Determine the [X, Y] coordinate at the center of the cell enclosing the given text.  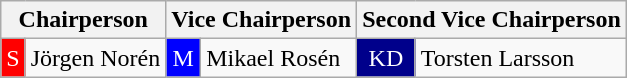
S [13, 58]
KD [386, 58]
Jörgen Norén [96, 58]
Chairperson [84, 20]
M [184, 58]
Vice Chairperson [262, 20]
Mikael Rosén [279, 58]
Second Vice Chairperson [492, 20]
Torsten Larsson [520, 58]
